Find where the given text appears and provide that cell's center as [x, y] coordinate. 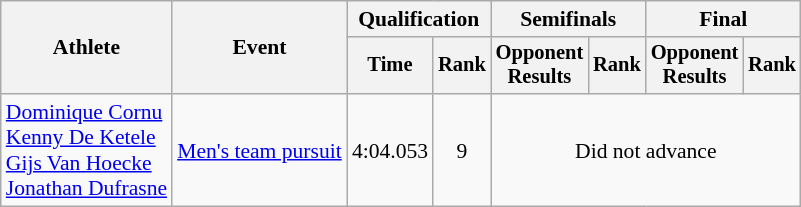
Men's team pursuit [260, 150]
Dominique CornuKenny De KeteleGijs Van HoeckeJonathan Dufrasne [86, 150]
Event [260, 48]
Semifinals [568, 19]
Athlete [86, 48]
Time [390, 66]
4:04.053 [390, 150]
Final [724, 19]
Did not advance [646, 150]
9 [462, 150]
Qualification [419, 19]
